Output the (x, y) coordinate of the center of the cell containing the given text.  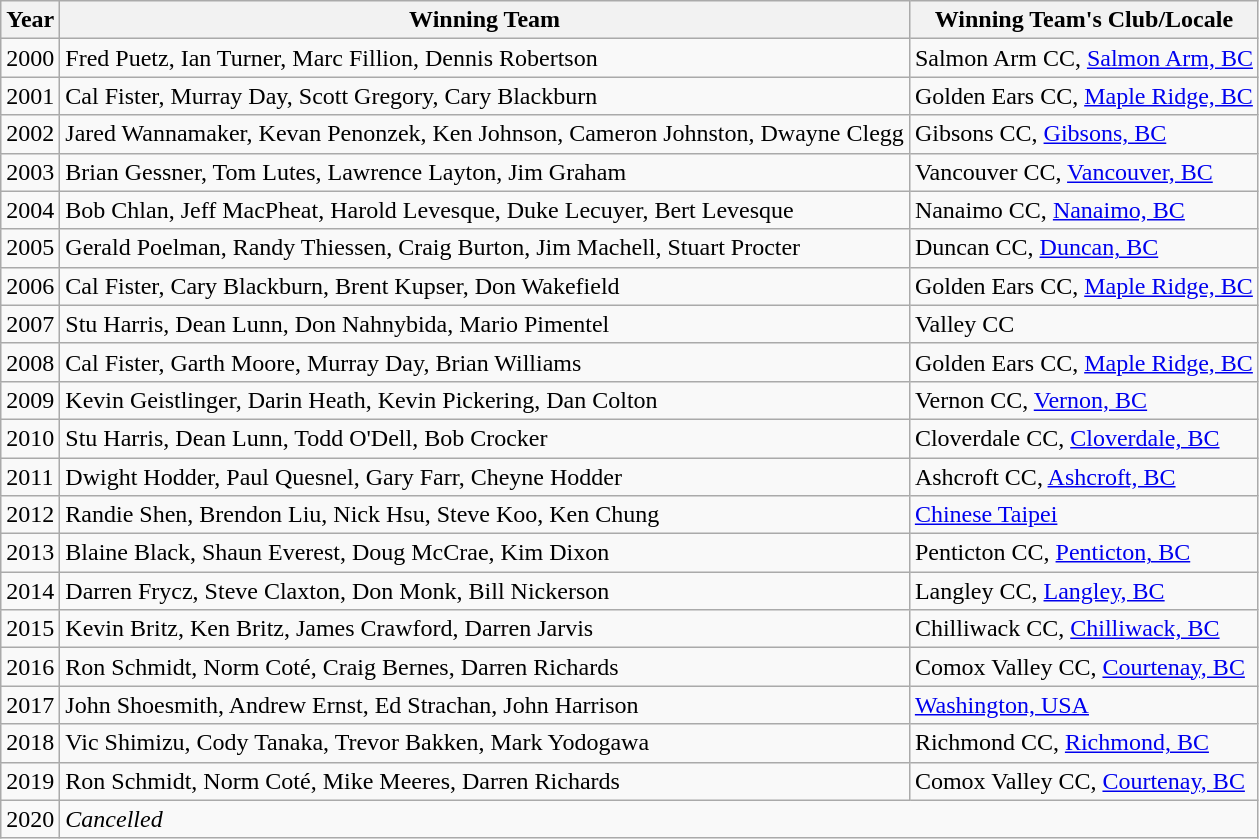
2003 (30, 172)
Chinese Taipei (1084, 515)
2009 (30, 400)
Fred Puetz, Ian Turner, Marc Fillion, Dennis Robertson (485, 58)
2018 (30, 743)
2000 (30, 58)
Winning Team's Club/Locale (1084, 20)
2016 (30, 667)
Richmond CC, Richmond, BC (1084, 743)
Jared Wannamaker, Kevan Penonzek, Ken Johnson, Cameron Johnston, Dwayne Clegg (485, 134)
Langley CC, Langley, BC (1084, 591)
Duncan CC, Duncan, BC (1084, 248)
Vernon CC, Vernon, BC (1084, 400)
Ron Schmidt, Norm Coté, Mike Meeres, Darren Richards (485, 781)
2020 (30, 819)
Cloverdale CC, Cloverdale, BC (1084, 438)
Cal Fister, Cary Blackburn, Brent Kupser, Don Wakefield (485, 286)
2013 (30, 553)
Penticton CC, Penticton, BC (1084, 553)
Bob Chlan, Jeff MacPheat, Harold Levesque, Duke Lecuyer, Bert Levesque (485, 210)
Cal Fister, Garth Moore, Murray Day, Brian Williams (485, 362)
Brian Gessner, Tom Lutes, Lawrence Layton, Jim Graham (485, 172)
Stu Harris, Dean Lunn, Todd O'Dell, Bob Crocker (485, 438)
Ron Schmidt, Norm Coté, Craig Bernes, Darren Richards (485, 667)
2015 (30, 629)
Cal Fister, Murray Day, Scott Gregory, Cary Blackburn (485, 96)
2007 (30, 324)
Salmon Arm CC, Salmon Arm, BC (1084, 58)
Year (30, 20)
Vic Shimizu, Cody Tanaka, Trevor Bakken, Mark Yodogawa (485, 743)
2017 (30, 705)
2004 (30, 210)
2001 (30, 96)
John Shoesmith, Andrew Ernst, Ed Strachan, John Harrison (485, 705)
Gibsons CC, Gibsons, BC (1084, 134)
Gerald Poelman, Randy Thiessen, Craig Burton, Jim Machell, Stuart Procter (485, 248)
Kevin Britz, Ken Britz, James Crawford, Darren Jarvis (485, 629)
2019 (30, 781)
2011 (30, 477)
Washington, USA (1084, 705)
Chilliwack CC, Chilliwack, BC (1084, 629)
Winning Team (485, 20)
Vancouver CC, Vancouver, BC (1084, 172)
Randie Shen, Brendon Liu, Nick Hsu, Steve Koo, Ken Chung (485, 515)
Ashcroft CC, Ashcroft, BC (1084, 477)
2008 (30, 362)
Stu Harris, Dean Lunn, Don Nahnybida, Mario Pimentel (485, 324)
Valley CC (1084, 324)
2010 (30, 438)
Cancelled (660, 819)
2006 (30, 286)
Nanaimo CC, Nanaimo, BC (1084, 210)
Dwight Hodder, Paul Quesnel, Gary Farr, Cheyne Hodder (485, 477)
2012 (30, 515)
Blaine Black, Shaun Everest, Doug McCrae, Kim Dixon (485, 553)
Darren Frycz, Steve Claxton, Don Monk, Bill Nickerson (485, 591)
2005 (30, 248)
Kevin Geistlinger, Darin Heath, Kevin Pickering, Dan Colton (485, 400)
2014 (30, 591)
2002 (30, 134)
